Capture the cell that displays the provided text and extract its (x, y) central coordinate. 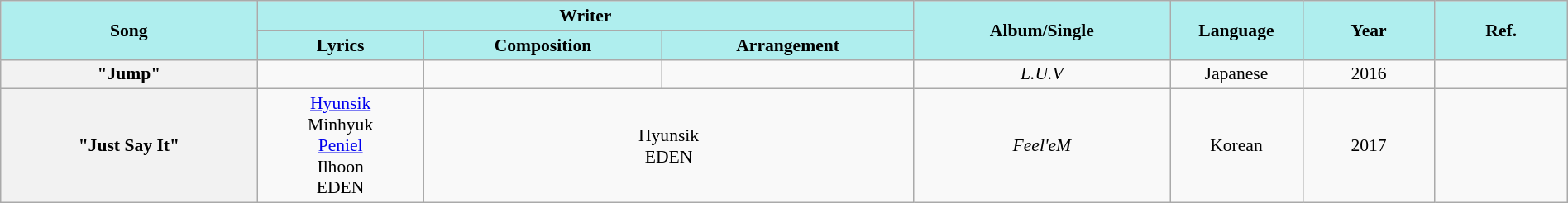
HyunsikMinhyukPenielIlhoonEDEN (341, 146)
"Just Say It" (129, 146)
"Jump" (129, 74)
2016 (1369, 74)
Korean (1236, 146)
Japanese (1236, 74)
Hyunsik EDEN (668, 146)
Feel'eM (1042, 146)
Lyrics (341, 45)
Writer (586, 16)
Year (1369, 30)
2017 (1369, 146)
Album/Single (1042, 30)
Language (1236, 30)
Arrangement (787, 45)
Ref. (1501, 30)
Song (129, 30)
L.U.V (1042, 74)
Composition (543, 45)
